Detect which cell encompasses the target text, then output its (X, Y) center coordinate. 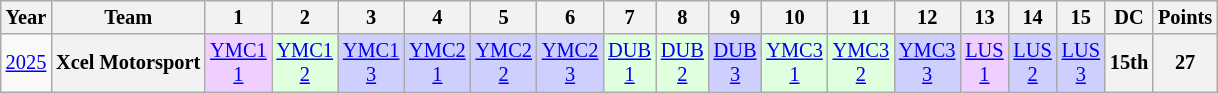
9 (736, 17)
Xcel Motorsport (128, 63)
Points (1185, 17)
2025 (26, 63)
5 (504, 17)
6 (570, 17)
YMC13 (371, 63)
YMC23 (570, 63)
DC (1129, 17)
YMC32 (861, 63)
1 (238, 17)
Team (128, 17)
2 (305, 17)
7 (630, 17)
YMC12 (305, 63)
11 (861, 17)
DUB2 (682, 63)
12 (927, 17)
DUB1 (630, 63)
8 (682, 17)
15th (1129, 63)
Year (26, 17)
YMC33 (927, 63)
LUS3 (1081, 63)
10 (794, 17)
4 (437, 17)
YMC31 (794, 63)
3 (371, 17)
YMC11 (238, 63)
LUS1 (984, 63)
13 (984, 17)
15 (1081, 17)
LUS2 (1033, 63)
DUB3 (736, 63)
YMC21 (437, 63)
14 (1033, 17)
27 (1185, 63)
YMC22 (504, 63)
